Provide the [x, y] coordinate of the cell's center where the given text is located.  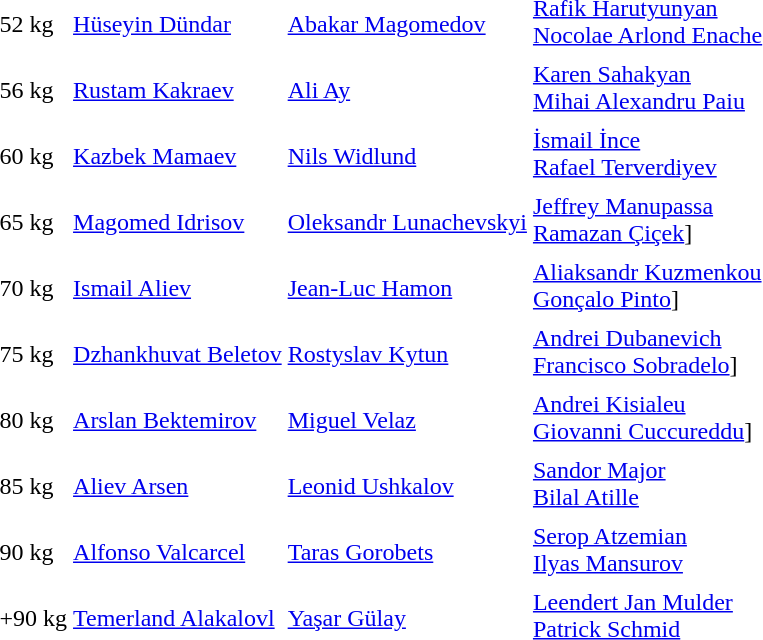
Oleksandr Lunachevskyi [407, 222]
Aliaksandr Kuzmenkou Gonçalo Pinto] [647, 286]
Miguel Velaz [407, 420]
Alfonso Valcarcel [178, 552]
Arslan Bektemirov [178, 420]
Jean-Luc Hamon [407, 288]
Andrei Kisialeu Giovanni Cuccureddu] [647, 418]
Rustam Kakraev [178, 90]
Kazbek Mamaev [178, 156]
Ali Ay [407, 90]
Dzhankhuvat Beletov [178, 354]
Ismail Aliev [178, 288]
İsmail İnce Rafael Terverdiyev [647, 154]
Nils Widlund [407, 156]
Taras Gorobets [407, 552]
Leonid Ushkalov [407, 486]
Karen Sahakyan Mihai Alexandru Paiu [647, 88]
Jeffrey Manupassa Ramazan Çiçek] [647, 220]
Serop Atzemian Ilyas Mansurov [647, 550]
Sandor Major Bilal Atille [647, 484]
Magomed Idrisov [178, 222]
Rostyslav Kytun [407, 354]
Andrei Dubanevich Francisco Sobradelo] [647, 352]
Aliev Arsen [178, 486]
